Output the (X, Y) coordinate of the center of the cell containing the given text.  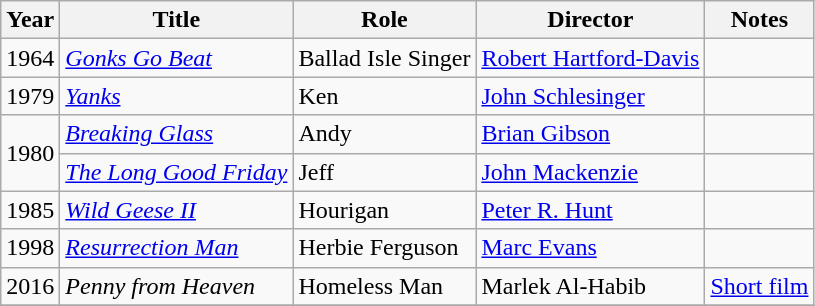
1980 (30, 153)
Short film (760, 286)
Marlek Al-Habib (590, 286)
1998 (30, 248)
Marc Evans (590, 248)
Peter R. Hunt (590, 210)
Homeless Man (384, 286)
Ballad Isle Singer (384, 58)
1979 (30, 96)
Hourigan (384, 210)
Title (176, 20)
Role (384, 20)
Robert Hartford-Davis (590, 58)
Gonks Go Beat (176, 58)
2016 (30, 286)
Resurrection Man (176, 248)
1985 (30, 210)
Breaking Glass (176, 134)
Jeff (384, 172)
Andy (384, 134)
Yanks (176, 96)
Year (30, 20)
Herbie Ferguson (384, 248)
Penny from Heaven (176, 286)
Ken (384, 96)
John Mackenzie (590, 172)
John Schlesinger (590, 96)
1964 (30, 58)
Notes (760, 20)
Director (590, 20)
Wild Geese II (176, 210)
Brian Gibson (590, 134)
The Long Good Friday (176, 172)
